Determine the [x, y] coordinate at the center of the cell enclosing the given text.  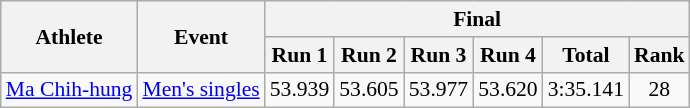
3:35.141 [586, 90]
28 [660, 90]
Rank [660, 55]
Run 3 [438, 55]
Total [586, 55]
Run 2 [368, 55]
Run 4 [508, 55]
53.977 [438, 90]
Athlete [70, 36]
Event [200, 36]
Final [478, 19]
53.605 [368, 90]
Run 1 [300, 55]
Men's singles [200, 90]
53.620 [508, 90]
53.939 [300, 90]
Ma Chih-hung [70, 90]
